Find where the given text appears and provide that cell's center as (X, Y) coordinate. 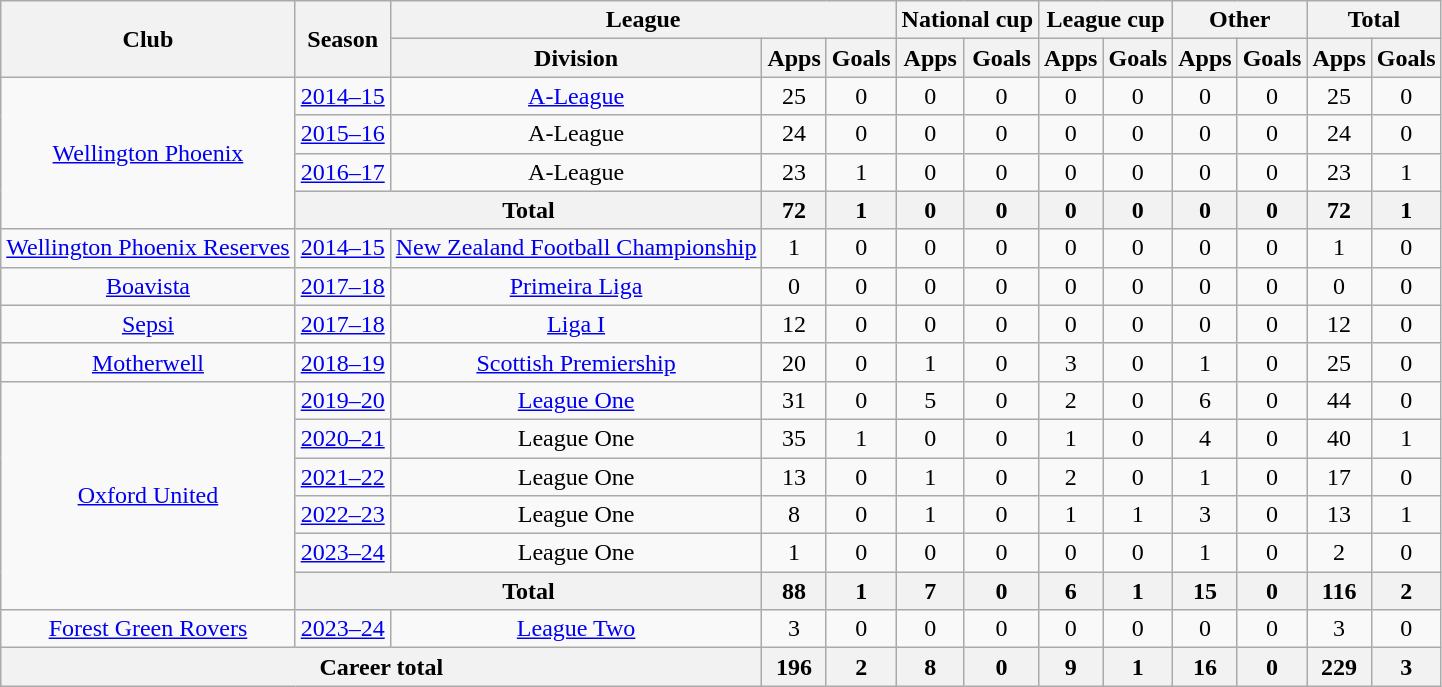
2018–19 (342, 362)
196 (794, 667)
2020–21 (342, 438)
Motherwell (148, 362)
Sepsi (148, 324)
40 (1339, 438)
League cup (1106, 20)
2019–20 (342, 400)
Liga I (576, 324)
9 (1071, 667)
2021–22 (342, 477)
Club (148, 39)
Wellington Phoenix Reserves (148, 248)
New Zealand Football Championship (576, 248)
31 (794, 400)
Oxford United (148, 495)
116 (1339, 591)
2015–16 (342, 134)
Primeira Liga (576, 286)
7 (930, 591)
88 (794, 591)
Division (576, 58)
Career total (382, 667)
44 (1339, 400)
Boavista (148, 286)
4 (1205, 438)
Forest Green Rovers (148, 629)
2016–17 (342, 172)
National cup (967, 20)
17 (1339, 477)
16 (1205, 667)
35 (794, 438)
League (643, 20)
Scottish Premiership (576, 362)
15 (1205, 591)
2022–23 (342, 515)
20 (794, 362)
Other (1240, 20)
League Two (576, 629)
Season (342, 39)
5 (930, 400)
229 (1339, 667)
Wellington Phoenix (148, 153)
